Determine the (X, Y) coordinate at the center of the cell enclosing the given text.  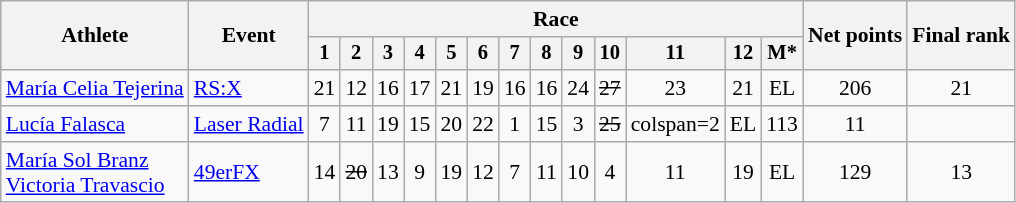
206 (855, 88)
22 (483, 124)
2 (356, 54)
25 (610, 124)
Final rank (961, 36)
Event (249, 36)
113 (782, 124)
María Sol BranzVictoria Travascio (95, 172)
Athlete (95, 36)
Race (556, 19)
6 (483, 54)
Lucía Falasca (95, 124)
8 (547, 54)
Laser Radial (249, 124)
5 (451, 54)
49erFX (249, 172)
23 (676, 88)
17 (420, 88)
María Celia Tejerina (95, 88)
129 (855, 172)
27 (610, 88)
M* (782, 54)
Net points (855, 36)
RS:X (249, 88)
14 (325, 172)
24 (578, 88)
colspan=2 (676, 124)
